Identify which cell holds the provided text, then report its (X, Y) central coordinate. 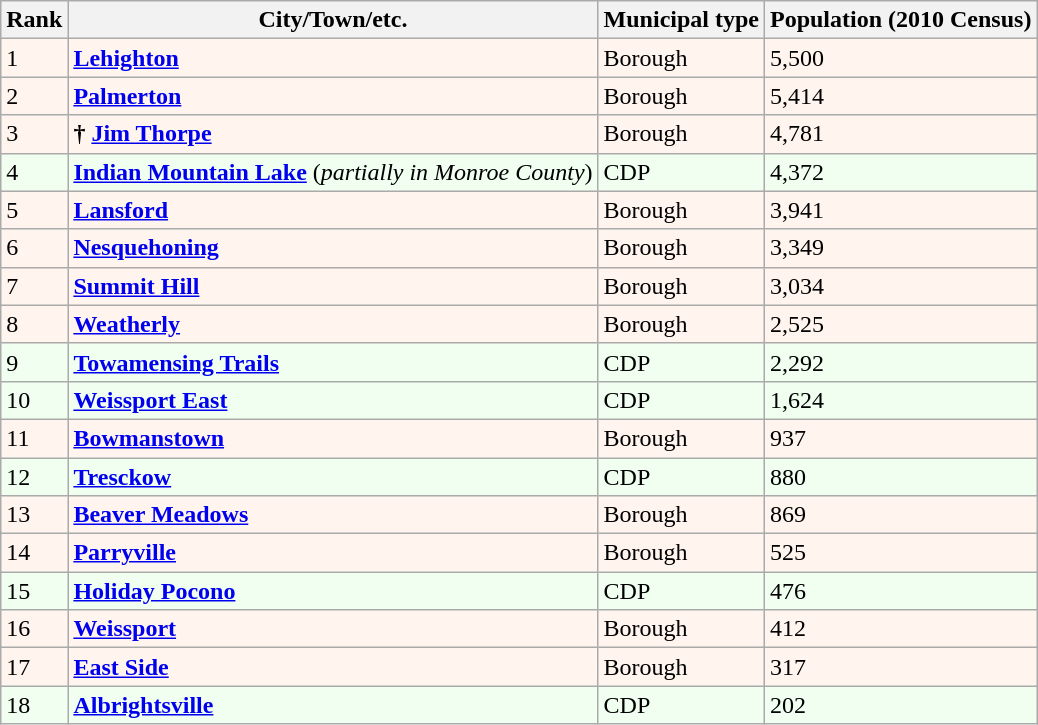
7 (34, 286)
Bowmanstown (333, 438)
18 (34, 705)
4,781 (900, 134)
Nesquehoning (333, 248)
1 (34, 58)
8 (34, 324)
1,624 (900, 400)
Towamensing Trails (333, 362)
5,414 (900, 96)
11 (34, 438)
Beaver Meadows (333, 515)
937 (900, 438)
Weissport East (333, 400)
5 (34, 210)
3,941 (900, 210)
9 (34, 362)
Rank (34, 20)
Weatherly (333, 324)
880 (900, 477)
4,372 (900, 172)
Albrightsville (333, 705)
3,349 (900, 248)
Municipal type (681, 20)
4 (34, 172)
10 (34, 400)
Indian Mountain Lake (partially in Monroe County) (333, 172)
525 (900, 553)
3 (34, 134)
Lehighton (333, 58)
869 (900, 515)
412 (900, 629)
Population (2010 Census) (900, 20)
317 (900, 667)
14 (34, 553)
3,034 (900, 286)
Weissport (333, 629)
2,292 (900, 362)
Lansford (333, 210)
15 (34, 591)
City/Town/etc. (333, 20)
East Side (333, 667)
13 (34, 515)
2 (34, 96)
† Jim Thorpe (333, 134)
17 (34, 667)
6 (34, 248)
5,500 (900, 58)
12 (34, 477)
Tresckow (333, 477)
Summit Hill (333, 286)
Palmerton (333, 96)
16 (34, 629)
202 (900, 705)
Holiday Pocono (333, 591)
476 (900, 591)
2,525 (900, 324)
Parryville (333, 553)
